From the cell containing the given text, extract its center point as (X, Y) coordinate. 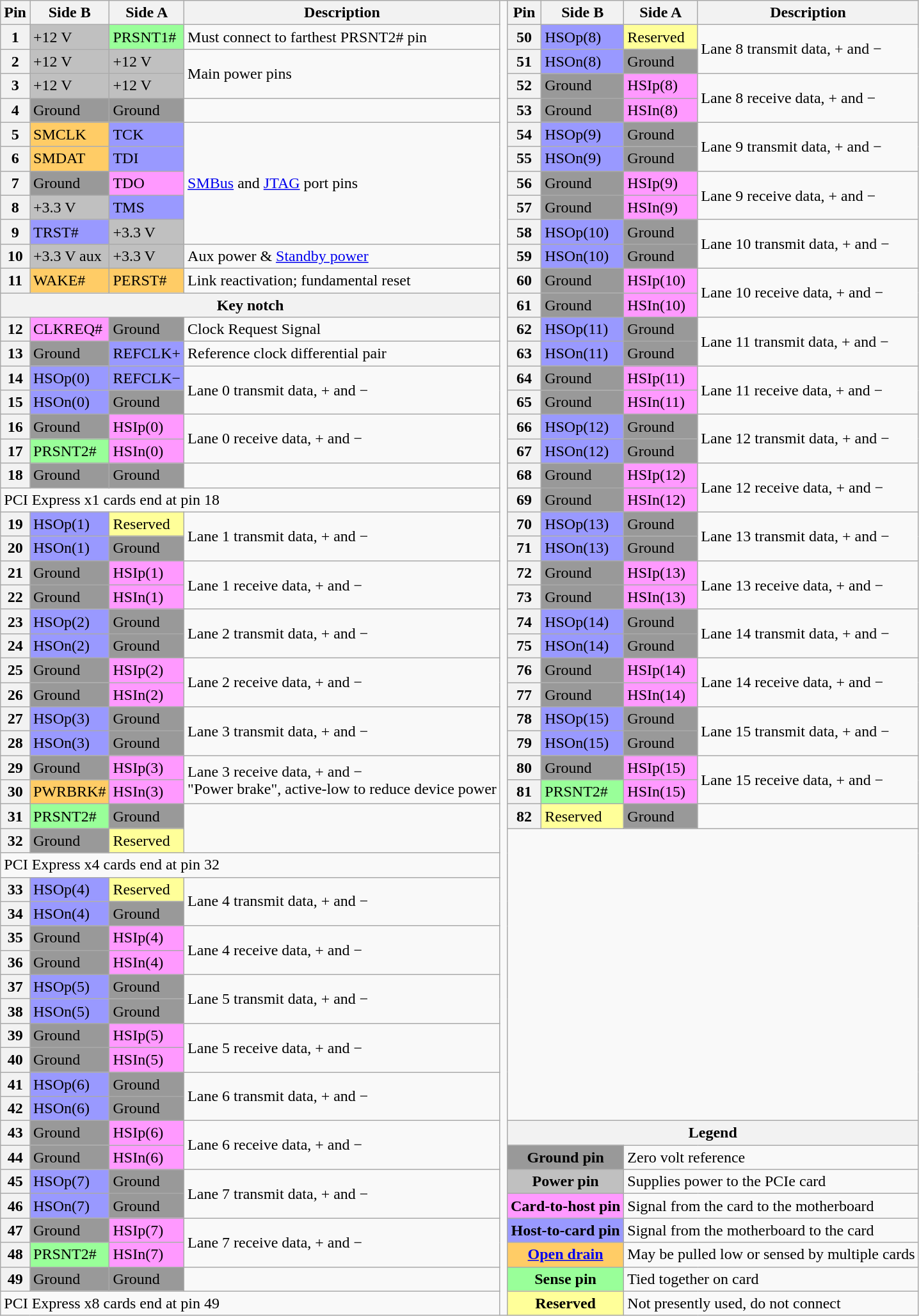
PCI Express x1 cards end at pin 18 (251, 500)
Lane 9 receive data, + and − (808, 195)
Lane 1 receive data, + and − (342, 585)
HSIn(5) (147, 1059)
8 (15, 207)
HSIp(4) (147, 938)
HSIp(6) (147, 1133)
79 (523, 743)
80 (523, 768)
68 (523, 475)
33 (15, 889)
Lane 7 receive data, + and − (342, 1242)
Lane 4 transmit data, + and − (342, 901)
Not presently used, do not connect (771, 1303)
2 (15, 61)
HSOn(10) (582, 256)
75 (523, 646)
HSOp(14) (582, 621)
HSOn(11) (582, 354)
18 (15, 475)
19 (15, 524)
7 (15, 183)
5 (15, 134)
HSIn(14) (660, 694)
HSIn(7) (147, 1255)
3 (15, 86)
Lane 4 receive data, + and − (342, 950)
1 (15, 37)
59 (523, 256)
TRST# (69, 232)
25 (15, 670)
HSOn(9) (582, 159)
Lane 5 receive data, + and − (342, 1047)
47 (15, 1230)
67 (523, 451)
HSOn(14) (582, 646)
Lane 14 receive data, + and − (808, 682)
HSIp(5) (147, 1035)
48 (15, 1255)
50 (523, 37)
HSOn(1) (69, 548)
HSIn(4) (147, 962)
76 (523, 670)
HSOp(6) (69, 1084)
HSOn(2) (69, 646)
HSOn(8) (582, 61)
11 (15, 280)
73 (523, 597)
69 (523, 500)
HSIp(0) (147, 427)
Lane 7 transmit data, + and − (342, 1194)
HSOn(5) (69, 1011)
Lane 11 transmit data, + and − (808, 342)
Lane 12 transmit data, + and − (808, 439)
Tied together on card (771, 1279)
Lane 3 transmit data, + and − (342, 731)
HSOn(7) (69, 1206)
HSIn(3) (147, 792)
9 (15, 232)
78 (523, 719)
HSOp(1) (69, 524)
Lane 2 transmit data, + and − (342, 633)
26 (15, 694)
52 (523, 86)
Lane 15 receive data, + and − (808, 780)
70 (523, 524)
Lane 3 receive data, + and −"Power brake", active-low to reduce device power (342, 780)
Host-to-card pin (565, 1230)
24 (15, 646)
45 (15, 1182)
13 (15, 354)
HSIn(0) (147, 451)
PWRBRK# (69, 792)
Lane 1 transmit data, + and − (342, 536)
TDO (147, 183)
61 (523, 305)
66 (523, 427)
HSOp(9) (582, 134)
HSOp(8) (582, 37)
10 (15, 256)
PERST# (147, 280)
Lane 14 transmit data, + and − (808, 633)
6 (15, 159)
36 (15, 962)
Lane 0 transmit data, + and − (342, 390)
32 (15, 841)
HSOp(15) (582, 719)
Main power pins (342, 74)
74 (523, 621)
HSOp(13) (582, 524)
Lane 13 transmit data, + and − (808, 536)
Lane 10 transmit data, + and − (808, 244)
Signal from the motherboard to the card (771, 1230)
63 (523, 354)
HSOp(12) (582, 427)
38 (15, 1011)
HSIp(10) (660, 280)
HSOp(2) (69, 621)
49 (15, 1279)
21 (15, 573)
55 (523, 159)
WAKE# (69, 280)
Lane 9 transmit data, + and − (808, 147)
May be pulled low or sensed by multiple cards (771, 1255)
SMBus and JTAG port pins (342, 183)
Key notch (251, 305)
4 (15, 110)
Lane 5 transmit data, + and − (342, 999)
HSOn(4) (69, 914)
PCI Express x8 cards end at pin 49 (251, 1303)
12 (15, 329)
Lane 12 receive data, + and − (808, 488)
HSIp(8) (660, 86)
77 (523, 694)
28 (15, 743)
Card-to-host pin (565, 1206)
HSOp(11) (582, 329)
HSIp(12) (660, 475)
Zero volt reference (771, 1157)
Signal from the card to the motherboard (771, 1206)
31 (15, 816)
72 (523, 573)
HSOn(13) (582, 548)
Sense pin (565, 1279)
HSOp(4) (69, 889)
HSIn(11) (660, 402)
Link reactivation; fundamental reset (342, 280)
Lane 6 receive data, + and − (342, 1145)
HSOn(3) (69, 743)
56 (523, 183)
65 (523, 402)
HSIp(9) (660, 183)
30 (15, 792)
15 (15, 402)
57 (523, 207)
Lane 13 receive data, + and − (808, 585)
42 (15, 1109)
HSOp(3) (69, 719)
Lane 15 transmit data, + and − (808, 731)
HSIn(12) (660, 500)
REFCLK+ (147, 354)
43 (15, 1133)
60 (523, 280)
SMCLK (69, 134)
HSIn(6) (147, 1157)
HSIp(1) (147, 573)
Lane 10 receive data, + and − (808, 292)
HSOn(15) (582, 743)
Clock Request Signal (342, 329)
39 (15, 1035)
Open drain (565, 1255)
Lane 8 transmit data, + and − (808, 49)
HSIn(8) (660, 110)
HSIp(3) (147, 768)
HSIp(14) (660, 670)
22 (15, 597)
CLKREQ# (69, 329)
HSOp(7) (69, 1182)
TMS (147, 207)
37 (15, 987)
HSOn(6) (69, 1109)
HSIp(2) (147, 670)
29 (15, 768)
34 (15, 914)
35 (15, 938)
81 (523, 792)
HSIn(10) (660, 305)
HSIn(2) (147, 694)
Reference clock differential pair (342, 354)
82 (523, 816)
HSIn(9) (660, 207)
71 (523, 548)
HSIp(15) (660, 768)
HSOp(0) (69, 378)
14 (15, 378)
SMDAT (69, 159)
HSOn(12) (582, 451)
Power pin (565, 1182)
17 (15, 451)
58 (523, 232)
TCK (147, 134)
HSIn(13) (660, 597)
Supplies power to the PCIe card (771, 1182)
HSIp(7) (147, 1230)
41 (15, 1084)
Lane 8 receive data, + and − (808, 98)
PRSNT1# (147, 37)
TDI (147, 159)
+3.3 V aux (69, 256)
PCI Express x4 cards end at pin 32 (251, 865)
Ground pin (565, 1157)
53 (523, 110)
64 (523, 378)
20 (15, 548)
62 (523, 329)
HSIp(11) (660, 378)
Lane 6 transmit data, + and − (342, 1097)
HSIn(15) (660, 792)
46 (15, 1206)
16 (15, 427)
44 (15, 1157)
HSOp(10) (582, 232)
27 (15, 719)
51 (523, 61)
Lane 0 receive data, + and − (342, 439)
HSIn(1) (147, 597)
Aux power & Standby power (342, 256)
HSOn(0) (69, 402)
Legend (713, 1133)
REFCLK− (147, 378)
HSIp(13) (660, 573)
54 (523, 134)
Lane 11 receive data, + and − (808, 390)
23 (15, 621)
40 (15, 1059)
HSOp(5) (69, 987)
Lane 2 receive data, + and − (342, 682)
Must connect to farthest PRSNT2# pin (342, 37)
